Scan for the cell matching the given text and deliver its (x, y) coordinate at center. 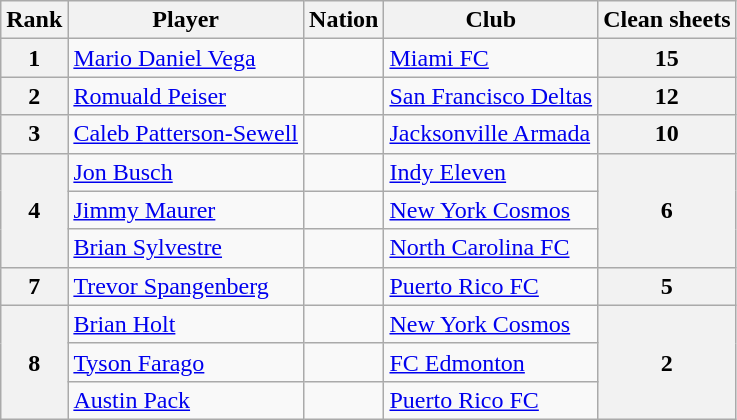
3 (34, 134)
5 (667, 286)
8 (34, 362)
Tyson Farago (186, 362)
North Carolina FC (491, 248)
6 (667, 210)
Miami FC (491, 58)
Jon Busch (186, 172)
Brian Holt (186, 324)
4 (34, 210)
Brian Sylvestre (186, 248)
Nation (344, 20)
1 (34, 58)
Trevor Spangenberg (186, 286)
San Francisco Deltas (491, 96)
7 (34, 286)
Jacksonville Armada (491, 134)
12 (667, 96)
10 (667, 134)
Austin Pack (186, 400)
Romuald Peiser (186, 96)
15 (667, 58)
Club (491, 20)
Mario Daniel Vega (186, 58)
Jimmy Maurer (186, 210)
Caleb Patterson-Sewell (186, 134)
Rank (34, 20)
Player (186, 20)
Indy Eleven (491, 172)
FC Edmonton (491, 362)
Clean sheets (667, 20)
